Return the [x, y] coordinate for the center point of the cell that contains the specified text.  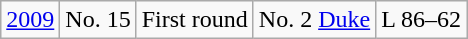
No. 15 [98, 20]
L 86–62 [422, 20]
2009 [30, 20]
No. 2 Duke [314, 20]
First round [194, 20]
